Provide the (X, Y) coordinate of the cell's center where the given text is located.  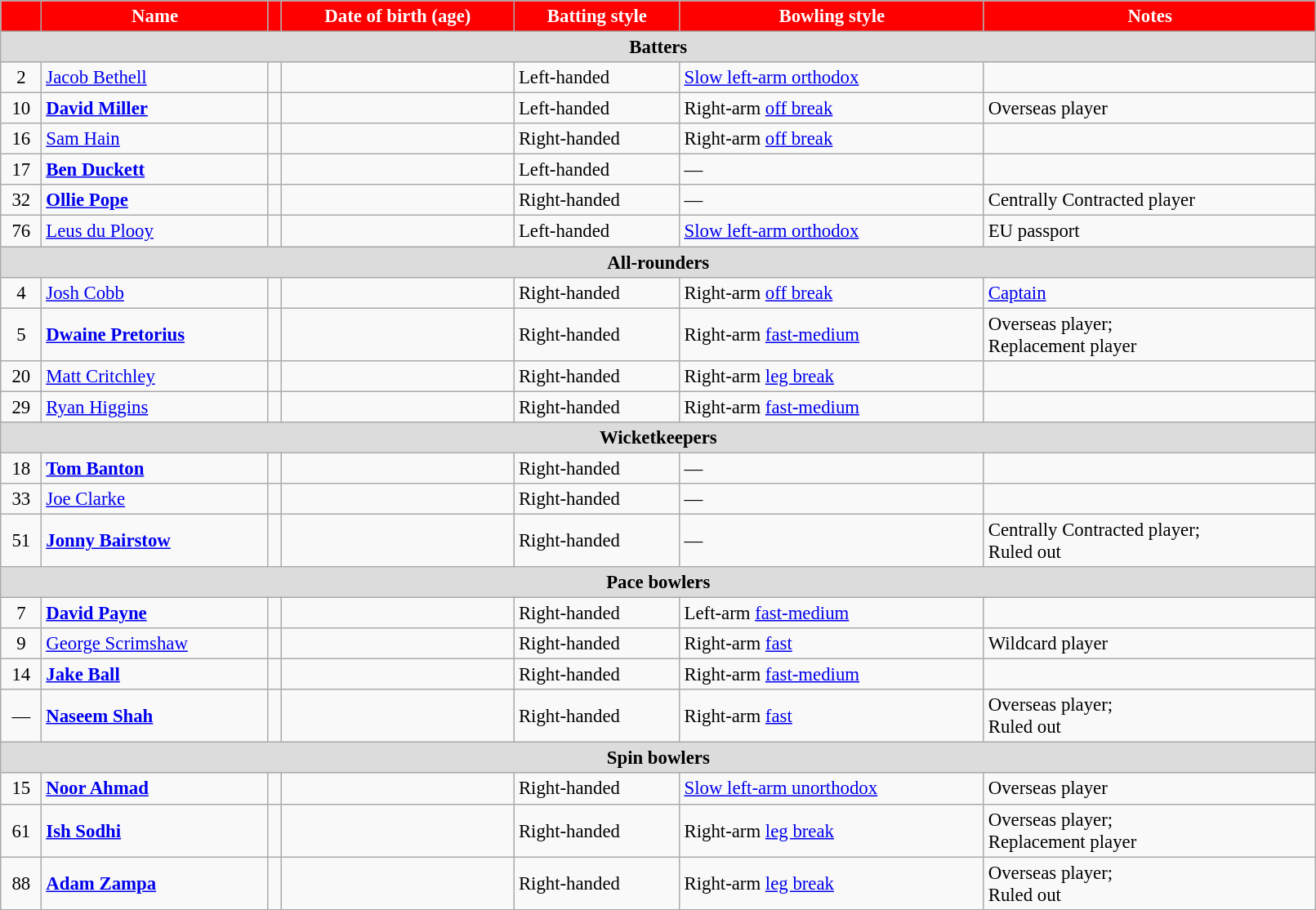
17 (21, 170)
Centrally Contracted player; Ruled out (1149, 541)
Dwaine Pretorius (155, 335)
Pace bowlers (658, 582)
Batting style (598, 16)
61 (21, 830)
29 (21, 407)
15 (21, 789)
Captain (1149, 292)
Jonny Bairstow (155, 541)
32 (21, 200)
Bowling style (832, 16)
20 (21, 376)
Jake Ball (155, 675)
4 (21, 292)
Date of birth (age) (397, 16)
Wildcard player (1149, 644)
18 (21, 468)
Left-arm fast-medium (832, 613)
33 (21, 499)
Leus du Plooy (155, 231)
7 (21, 613)
Josh Cobb (155, 292)
Name (155, 16)
Ish Sodhi (155, 830)
10 (21, 109)
51 (21, 541)
David Payne (155, 613)
Jacob Bethell (155, 78)
Slow left-arm unorthodox (832, 789)
Adam Zampa (155, 884)
Noor Ahmad (155, 789)
George Scrimshaw (155, 644)
14 (21, 675)
Wicketkeepers (658, 438)
Ben Duckett (155, 170)
Spin bowlers (658, 758)
Notes (1149, 16)
76 (21, 231)
9 (21, 644)
88 (21, 884)
EU passport (1149, 231)
2 (21, 78)
Matt Critchley (155, 376)
Batters (658, 47)
Sam Hain (155, 139)
5 (21, 335)
Joe Clarke (155, 499)
Tom Banton (155, 468)
Ryan Higgins (155, 407)
Centrally Contracted player (1149, 200)
Naseem Shah (155, 716)
David Miller (155, 109)
Ollie Pope (155, 200)
16 (21, 139)
All-rounders (658, 262)
